Determine the (x, y) coordinate at the center of the cell enclosing the given text.  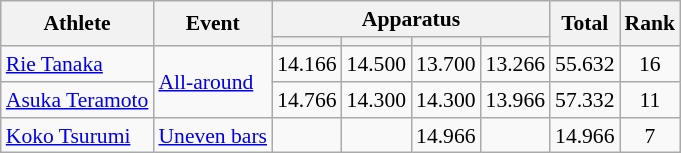
Athlete (78, 24)
14.500 (376, 64)
Rank (650, 24)
13.700 (446, 64)
14.166 (306, 64)
Event (212, 24)
All-around (212, 82)
13.966 (516, 100)
14.766 (306, 100)
13.266 (516, 64)
Total (584, 24)
55.632 (584, 64)
57.332 (584, 100)
11 (650, 100)
Asuka Teramoto (78, 100)
16 (650, 64)
Rie Tanaka (78, 64)
Apparatus (411, 19)
